From the cell containing the given text, extract its center point as [x, y] coordinate. 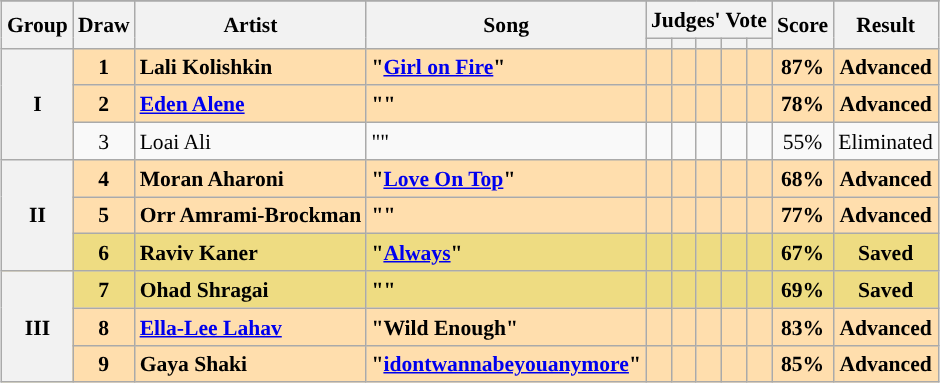
Orr Amrami-Brockman [251, 216]
2 [104, 104]
Artist [251, 24]
3 [104, 142]
Draw [104, 24]
Moran Aharoni [251, 178]
I [38, 104]
Gaya Shaki [251, 364]
9 [104, 364]
5 [104, 216]
68% [802, 178]
"Love On Top" [506, 178]
Song [506, 24]
6 [104, 252]
85% [802, 364]
77% [802, 216]
Score [802, 24]
III [38, 326]
"Always" [506, 252]
Ohad Shragai [251, 290]
83% [802, 326]
67% [802, 252]
55% [802, 142]
Lali Kolishkin [251, 66]
"idontwannabeyouanymore" [506, 364]
1 [104, 66]
Eden Alene [251, 104]
Judges' Vote [709, 20]
Result [886, 24]
Loai Ali [251, 142]
"Girl on Fire" [506, 66]
Raviv Kaner [251, 252]
II [38, 216]
7 [104, 290]
87% [802, 66]
Ella-Lee Lahav [251, 326]
Group [38, 24]
4 [104, 178]
78% [802, 104]
69% [802, 290]
Eliminated [886, 142]
"Wild Enough" [506, 326]
8 [104, 326]
